Return the [X, Y] coordinate for the center point of the cell that contains the specified text.  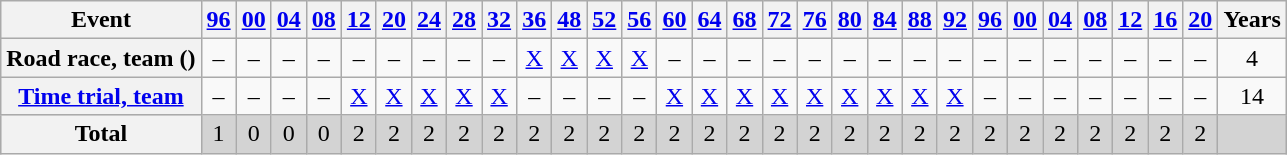
1 [218, 134]
4 [1252, 58]
88 [920, 20]
32 [500, 20]
56 [640, 20]
48 [570, 20]
72 [780, 20]
Time trial, team [101, 96]
Total [101, 134]
80 [850, 20]
36 [534, 20]
Road race, team () [101, 58]
60 [674, 20]
64 [710, 20]
Event [101, 20]
28 [464, 20]
52 [604, 20]
24 [428, 20]
92 [954, 20]
68 [744, 20]
16 [1166, 20]
14 [1252, 96]
76 [814, 20]
84 [884, 20]
Years [1252, 20]
